Determine the (X, Y) coordinate at the center of the cell enclosing the given text.  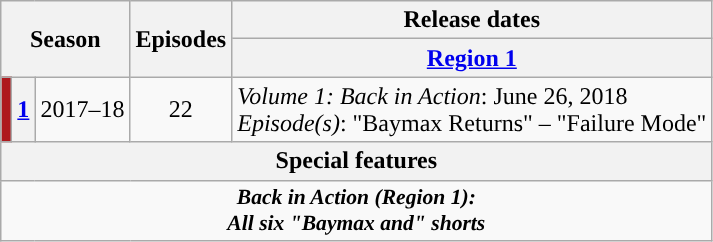
Season (66, 39)
Episodes (181, 39)
Volume 1: Back in Action: June 26, 2018Episode(s): "Baymax Returns" – "Failure Mode" (472, 110)
1 (24, 110)
Release dates (472, 20)
Special features (356, 161)
22 (181, 110)
2017–18 (82, 110)
Back in Action (Region 1):All six "Baymax and" shorts (356, 210)
Region 1 (472, 58)
